Identify which cell holds the provided text, then report its [X, Y] central coordinate. 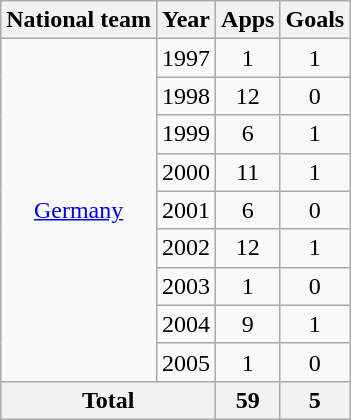
11 [248, 172]
National team [79, 20]
9 [248, 324]
2002 [186, 248]
1999 [186, 134]
2000 [186, 172]
59 [248, 400]
2005 [186, 362]
Germany [79, 210]
Apps [248, 20]
5 [315, 400]
2001 [186, 210]
2004 [186, 324]
1998 [186, 96]
Year [186, 20]
1997 [186, 58]
Total [108, 400]
Goals [315, 20]
2003 [186, 286]
